Provide the (X, Y) coordinate of the cell's center where the given text is located.  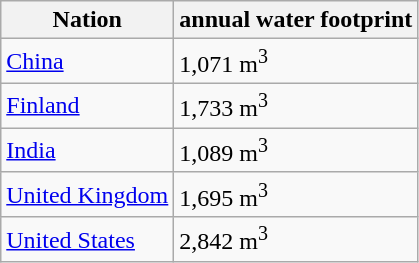
annual water footprint (296, 20)
1,089 m3 (296, 150)
2,842 m3 (296, 240)
United States (88, 240)
1,071 m3 (296, 62)
1,733 m3 (296, 106)
Finland (88, 106)
China (88, 62)
United Kingdom (88, 194)
India (88, 150)
Nation (88, 20)
1,695 m3 (296, 194)
